Extract the [X, Y] coordinate from the center of the cell holding the provided text.  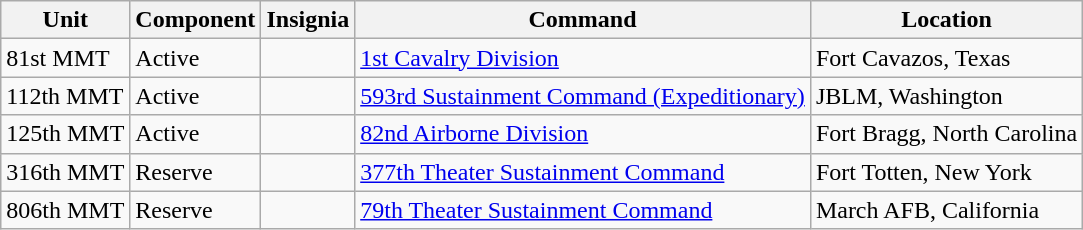
Fort Totten, New York [946, 172]
377th Theater Sustainment Command [583, 172]
82nd Airborne Division [583, 134]
JBLM, Washington [946, 96]
Command [583, 20]
1st Cavalry Division [583, 58]
125th MMT [66, 134]
Location [946, 20]
806th MMT [66, 210]
Fort Cavazos, Texas [946, 58]
Insignia [308, 20]
79th Theater Sustainment Command [583, 210]
Fort Bragg, North Carolina [946, 134]
Unit [66, 20]
Component [196, 20]
593rd Sustainment Command (Expeditionary) [583, 96]
112th MMT [66, 96]
81st MMT [66, 58]
March AFB, California [946, 210]
316th MMT [66, 172]
